Detect which cell encompasses the target text, then output its [X, Y] center coordinate. 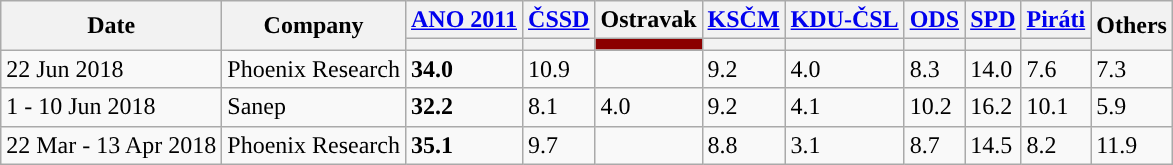
Company [314, 26]
Others [1132, 26]
Date [112, 26]
8.8 [744, 145]
34.0 [464, 69]
8.1 [559, 107]
32.2 [464, 107]
Piráti [1056, 20]
22 Jun 2018 [112, 69]
Ostravak [648, 20]
35.1 [464, 145]
ANO 2011 [464, 20]
ODS [934, 20]
KDU-ČSL [844, 20]
10.1 [1056, 107]
10.2 [934, 107]
16.2 [993, 107]
4.1 [844, 107]
SPD [993, 20]
11.9 [1132, 145]
3.1 [844, 145]
1 - 10 Jun 2018 [112, 107]
9.7 [559, 145]
14.0 [993, 69]
Sanep [314, 107]
22 Mar - 13 Apr 2018 [112, 145]
8.3 [934, 69]
14.5 [993, 145]
7.3 [1132, 69]
KSČM [744, 20]
7.6 [1056, 69]
10.9 [559, 69]
5.9 [1132, 107]
ČSSD [559, 20]
8.7 [934, 145]
8.2 [1056, 145]
